Pinpoint the cell where the given text exists, returning its (x, y) midpoint coordinate. 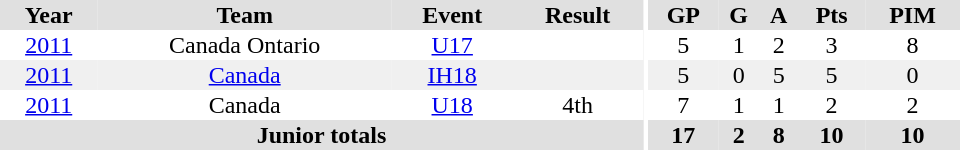
Team (244, 15)
Result (578, 15)
Junior totals (322, 135)
Year (48, 15)
A (778, 15)
PIM (912, 15)
Event (452, 15)
17 (684, 135)
Canada Ontario (244, 45)
4th (578, 105)
7 (684, 105)
GP (684, 15)
3 (832, 45)
G (738, 15)
U18 (452, 105)
IH18 (452, 75)
Pts (832, 15)
U17 (452, 45)
